Determine the [x, y] coordinate at the center of the cell enclosing the given text.  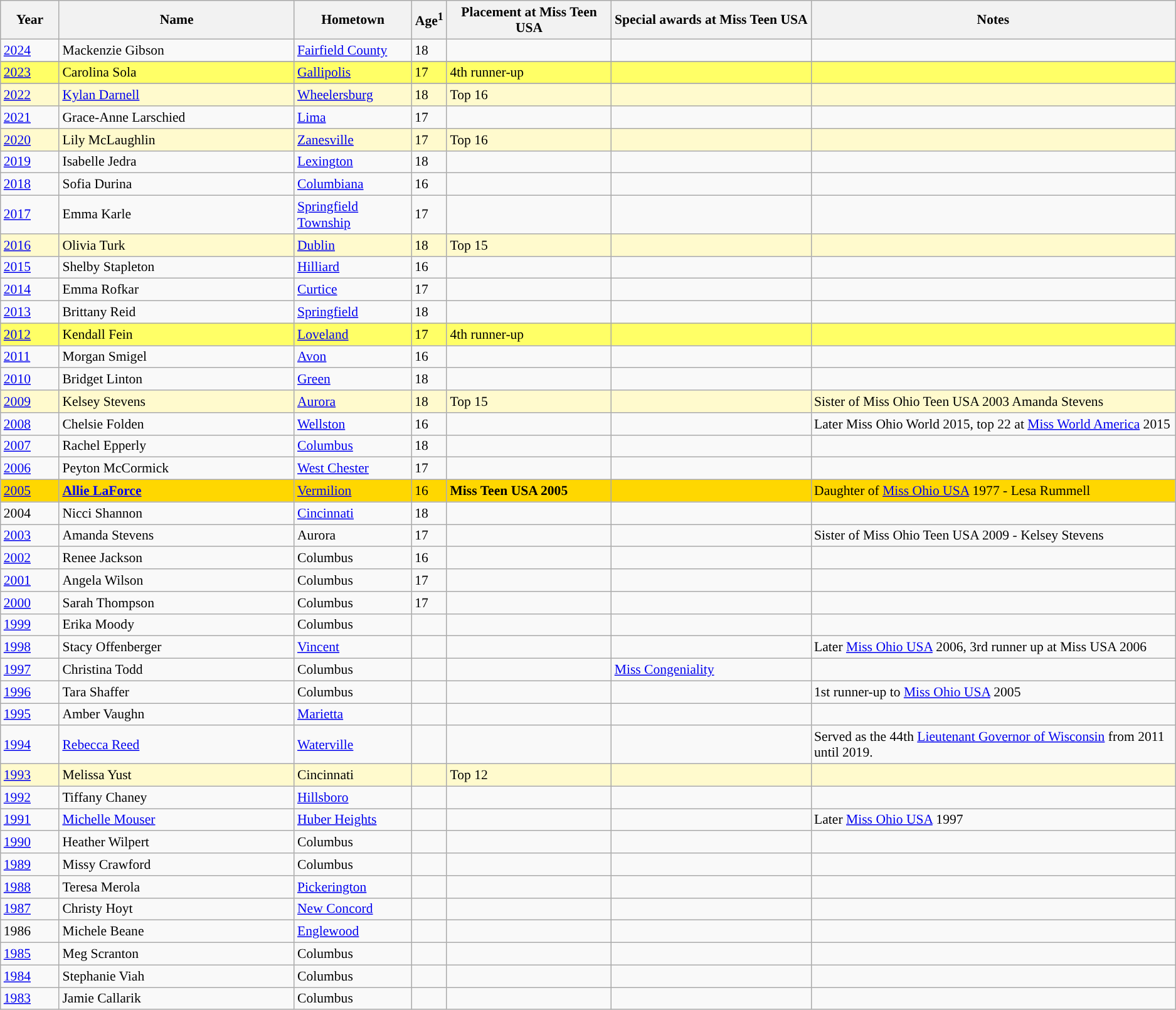
Brittany Reid [177, 312]
Tiffany Chaney [177, 797]
2007 [30, 446]
Peyton McCormick [177, 469]
2000 [30, 603]
Christina Todd [177, 670]
New Concord [352, 909]
Morgan Smigel [177, 357]
Later Miss Ohio USA 1997 [993, 820]
2024 [30, 50]
1985 [30, 954]
Green [352, 380]
Wellston [352, 424]
Angela Wilson [177, 580]
1997 [30, 670]
Waterville [352, 745]
2016 [30, 245]
Allie LaForce [177, 491]
Lexington [352, 162]
West Chester [352, 469]
Christy Hoyt [177, 909]
Zanesville [352, 140]
Springfield Township [352, 215]
1994 [30, 745]
Emma Rofkar [177, 290]
Englewood [352, 932]
Miss Teen USA 2005 [529, 491]
Hilliard [352, 267]
2006 [30, 469]
Stephanie Viah [177, 976]
2014 [30, 290]
1999 [30, 625]
2017 [30, 215]
Top 12 [529, 775]
Name [177, 20]
Jamie Callarik [177, 999]
Gallipolis [352, 73]
Rachel Epperly [177, 446]
Vincent [352, 647]
Dublin [352, 245]
Later Miss Ohio USA 2006, 3rd runner up at Miss USA 2006 [993, 647]
2004 [30, 513]
1987 [30, 909]
2008 [30, 424]
1984 [30, 976]
1989 [30, 864]
1992 [30, 797]
Missy Crawford [177, 864]
Amber Vaughn [177, 715]
Michele Beane [177, 932]
Heather Wilpert [177, 843]
Meg Scranton [177, 954]
Sarah Thompson [177, 603]
Huber Heights [352, 820]
1993 [30, 775]
1996 [30, 692]
Marietta [352, 715]
Bridget Linton [177, 380]
1990 [30, 843]
Kendall Fein [177, 334]
Vermilion [352, 491]
Kelsey Stevens [177, 401]
2002 [30, 558]
Miss Congeniality [711, 670]
1998 [30, 647]
Isabelle Jedra [177, 162]
2022 [30, 95]
Melissa Yust [177, 775]
Wheelersburg [352, 95]
1st runner-up to Miss Ohio USA 2005 [993, 692]
Olivia Turk [177, 245]
Avon [352, 357]
Chelsie Folden [177, 424]
Amanda Stevens [177, 536]
Fairfield County [352, 50]
Mackenzie Gibson [177, 50]
Michelle Mouser [177, 820]
Placement at Miss Teen USA [529, 20]
2013 [30, 312]
Carolina Sola [177, 73]
Columbiana [352, 184]
Rebecca Reed [177, 745]
Later Miss Ohio World 2015, top 22 at Miss World America 2015 [993, 424]
2015 [30, 267]
2019 [30, 162]
1991 [30, 820]
2018 [30, 184]
2005 [30, 491]
2012 [30, 334]
Served as the 44th Lieutenant Governor of Wisconsin from 2011 until 2019. [993, 745]
1995 [30, 715]
Sofia Durina [177, 184]
2021 [30, 117]
Stacy Offenberger [177, 647]
1983 [30, 999]
Shelby Stapleton [177, 267]
Notes [993, 20]
Grace-Anne Larschied [177, 117]
Age1 [429, 20]
Year [30, 20]
Sister of Miss Ohio Teen USA 2009 - Kelsey Stevens [993, 536]
Lima [352, 117]
Sister of Miss Ohio Teen USA 2003 Amanda Stevens [993, 401]
Teresa Merola [177, 887]
Tara Shaffer [177, 692]
Erika Moody [177, 625]
2001 [30, 580]
2009 [30, 401]
2003 [30, 536]
Loveland [352, 334]
2020 [30, 140]
Kylan Darnell [177, 95]
Lily McLaughlin [177, 140]
2023 [30, 73]
2010 [30, 380]
Nicci Shannon [177, 513]
Daughter of Miss Ohio USA 1977 - Lesa Rummell [993, 491]
1986 [30, 932]
Hometown [352, 20]
Hillsboro [352, 797]
1988 [30, 887]
Special awards at Miss Teen USA [711, 20]
Curtice [352, 290]
2011 [30, 357]
Pickerington [352, 887]
Springfield [352, 312]
Emma Karle [177, 215]
Renee Jackson [177, 558]
